Search for the cell housing the specified text and yield its [x, y] center coordinate. 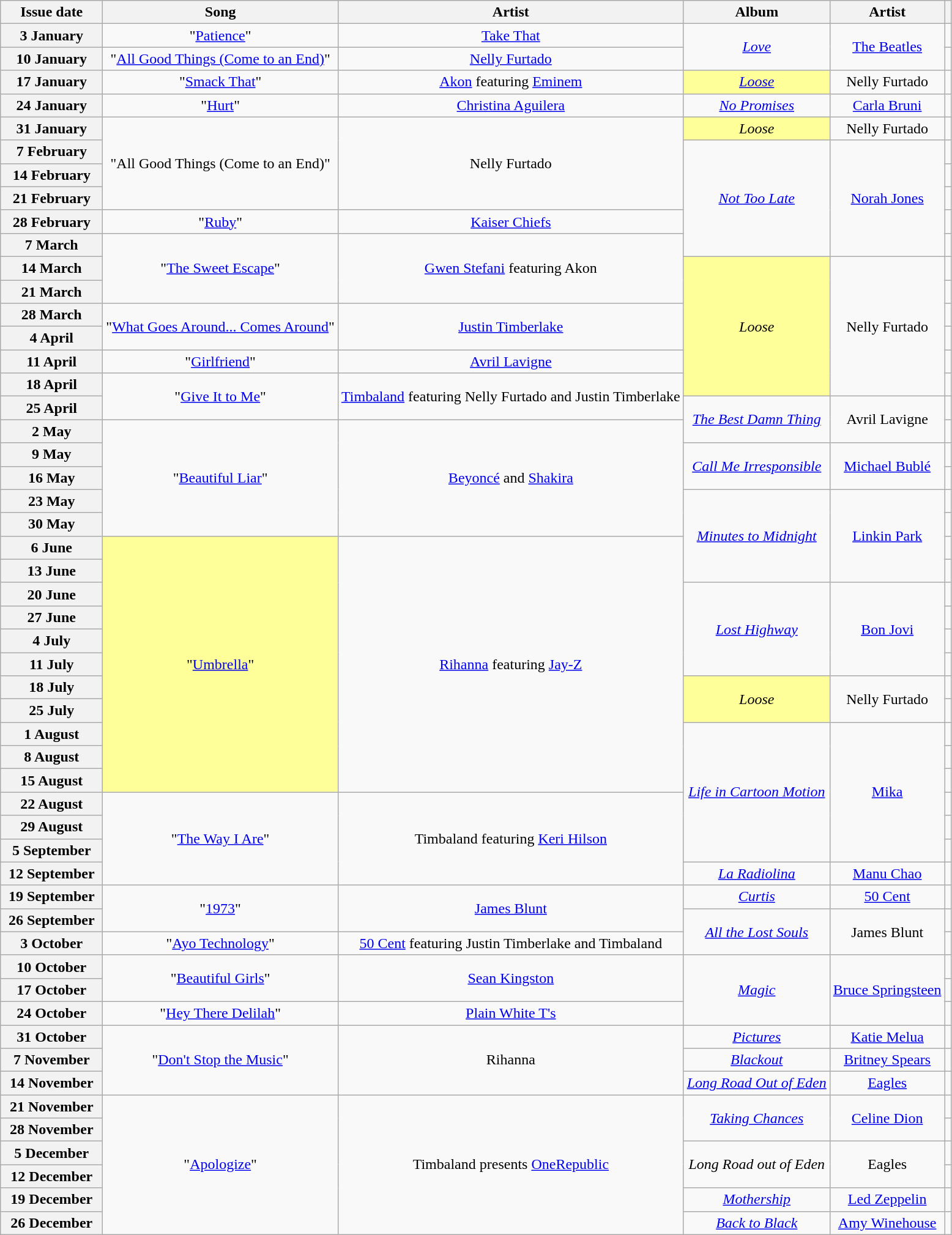
18 April [51, 385]
21 March [51, 292]
10 January [51, 59]
Beyoncé and Shakira [510, 478]
23 May [51, 501]
"Apologize" [220, 1165]
24 October [51, 1013]
Long Road out of Eden [756, 1165]
No Promises [756, 105]
21 November [51, 1107]
Led Zeppelin [887, 1200]
Katie Melua [887, 1037]
"Hey There Delilah" [220, 1013]
"Don't Stop the Music" [220, 1060]
Norah Jones [887, 198]
31 October [51, 1037]
8 August [51, 757]
Minutes to Midnight [756, 536]
Timbaland featuring Keri Hilson [510, 839]
30 May [51, 524]
14 March [51, 268]
"Beautiful Liar" [220, 478]
Bon Jovi [887, 629]
7 February [51, 152]
25 July [51, 711]
Album [756, 12]
28 March [51, 315]
All the Lost Souls [756, 932]
The Best Damn Thing [756, 420]
Britney Spears [887, 1060]
3 January [51, 35]
24 January [51, 105]
Life in Cartoon Motion [756, 792]
Manu Chao [887, 873]
14 February [51, 175]
Linkin Park [887, 536]
16 May [51, 478]
4 April [51, 338]
Rihanna [510, 1060]
21 February [51, 198]
22 August [51, 804]
Back to Black [756, 1223]
1 August [51, 734]
Mothership [756, 1200]
Amy Winehouse [887, 1223]
Curtis [756, 897]
"What Goes Around... Comes Around" [220, 327]
Bruce Springsteen [887, 990]
"Ruby" [220, 221]
Long Road Out of Eden [756, 1083]
5 December [51, 1153]
17 October [51, 990]
Rihanna featuring Jay-Z [510, 664]
Timbaland featuring Nelly Furtado and Justin Timberlake [510, 396]
"Give It to Me" [220, 396]
"Hurt" [220, 105]
Kaiser Chiefs [510, 221]
"Beautiful Girls" [220, 978]
2 May [51, 431]
"1973" [220, 908]
15 August [51, 781]
19 December [51, 1200]
25 April [51, 408]
Call Me Irresponsible [756, 466]
La Radiolina [756, 873]
Akon featuring Eminem [510, 82]
27 June [51, 617]
5 September [51, 850]
"The Way I Are" [220, 839]
"Ayo Technology" [220, 943]
"Umbrella" [220, 664]
Gwen Stefani featuring Akon [510, 268]
Taking Chances [756, 1118]
11 July [51, 664]
12 September [51, 873]
13 June [51, 571]
The Beatles [887, 47]
"Girlfriend" [220, 362]
Michael Bublé [887, 466]
18 July [51, 688]
Mika [887, 792]
14 November [51, 1083]
31 January [51, 128]
Pictures [756, 1037]
Timbaland presents OneRepublic [510, 1165]
50 Cent featuring Justin Timberlake and Timbaland [510, 943]
Take That [510, 35]
Plain White T's [510, 1013]
20 June [51, 594]
11 April [51, 362]
Song [220, 12]
Carla Bruni [887, 105]
6 June [51, 547]
17 January [51, 82]
Lost Highway [756, 629]
19 September [51, 897]
28 February [51, 221]
10 October [51, 966]
50 Cent [887, 897]
26 December [51, 1223]
"Patience" [220, 35]
"Smack That" [220, 82]
Celine Dion [887, 1118]
Issue date [51, 12]
4 July [51, 640]
3 October [51, 943]
12 December [51, 1176]
7 November [51, 1060]
Magic [756, 990]
"The Sweet Escape" [220, 268]
7 March [51, 245]
Christina Aguilera [510, 105]
Blackout [756, 1060]
Love [756, 47]
29 August [51, 827]
28 November [51, 1130]
Sean Kingston [510, 978]
Not Too Late [756, 198]
Justin Timberlake [510, 327]
9 May [51, 454]
26 September [51, 920]
